From the cell containing the given text, extract its center point as (X, Y) coordinate. 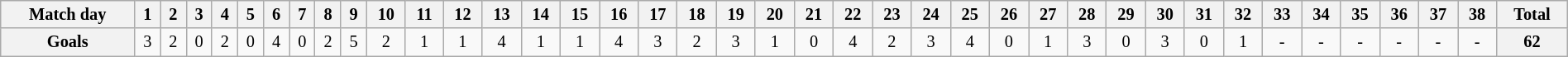
38 (1477, 14)
33 (1282, 14)
7 (303, 14)
24 (931, 14)
15 (579, 14)
30 (1164, 14)
13 (501, 14)
16 (619, 14)
35 (1360, 14)
25 (969, 14)
Total (1532, 14)
9 (354, 14)
11 (423, 14)
28 (1087, 14)
Goals (68, 42)
20 (774, 14)
19 (736, 14)
34 (1322, 14)
Match day (68, 14)
17 (658, 14)
32 (1242, 14)
23 (892, 14)
18 (696, 14)
8 (327, 14)
62 (1532, 42)
6 (276, 14)
29 (1126, 14)
27 (1049, 14)
31 (1204, 14)
10 (385, 14)
26 (1009, 14)
14 (541, 14)
37 (1437, 14)
21 (814, 14)
12 (463, 14)
36 (1399, 14)
22 (853, 14)
